Search for the cell housing the specified text and yield its (x, y) center coordinate. 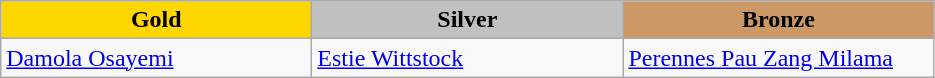
Gold (156, 20)
Estie Wittstock (468, 58)
Silver (468, 20)
Perennes Pau Zang Milama (778, 58)
Bronze (778, 20)
Damola Osayemi (156, 58)
